Extract the (X, Y) coordinate from the center of the cell holding the provided text.  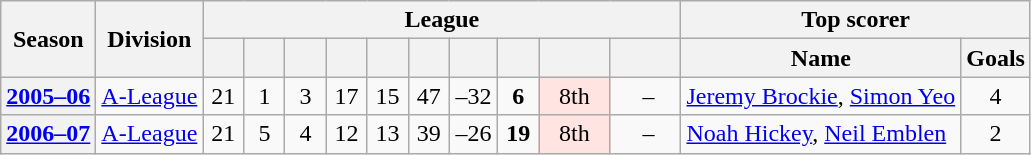
2006–07 (48, 134)
Jeremy Brockie, Simon Yeo (821, 96)
Name (821, 58)
15 (388, 96)
5 (264, 134)
2005–06 (48, 96)
–26 (474, 134)
2 (996, 134)
13 (388, 134)
–32 (474, 96)
Goals (996, 58)
Top scorer (856, 20)
League (442, 20)
Division (150, 39)
3 (306, 96)
12 (346, 134)
1 (264, 96)
19 (518, 134)
6 (518, 96)
Season (48, 39)
17 (346, 96)
39 (428, 134)
Noah Hickey, Neil Emblen (821, 134)
47 (428, 96)
